Locate the cell with the specified text and output its (x, y) center coordinate. 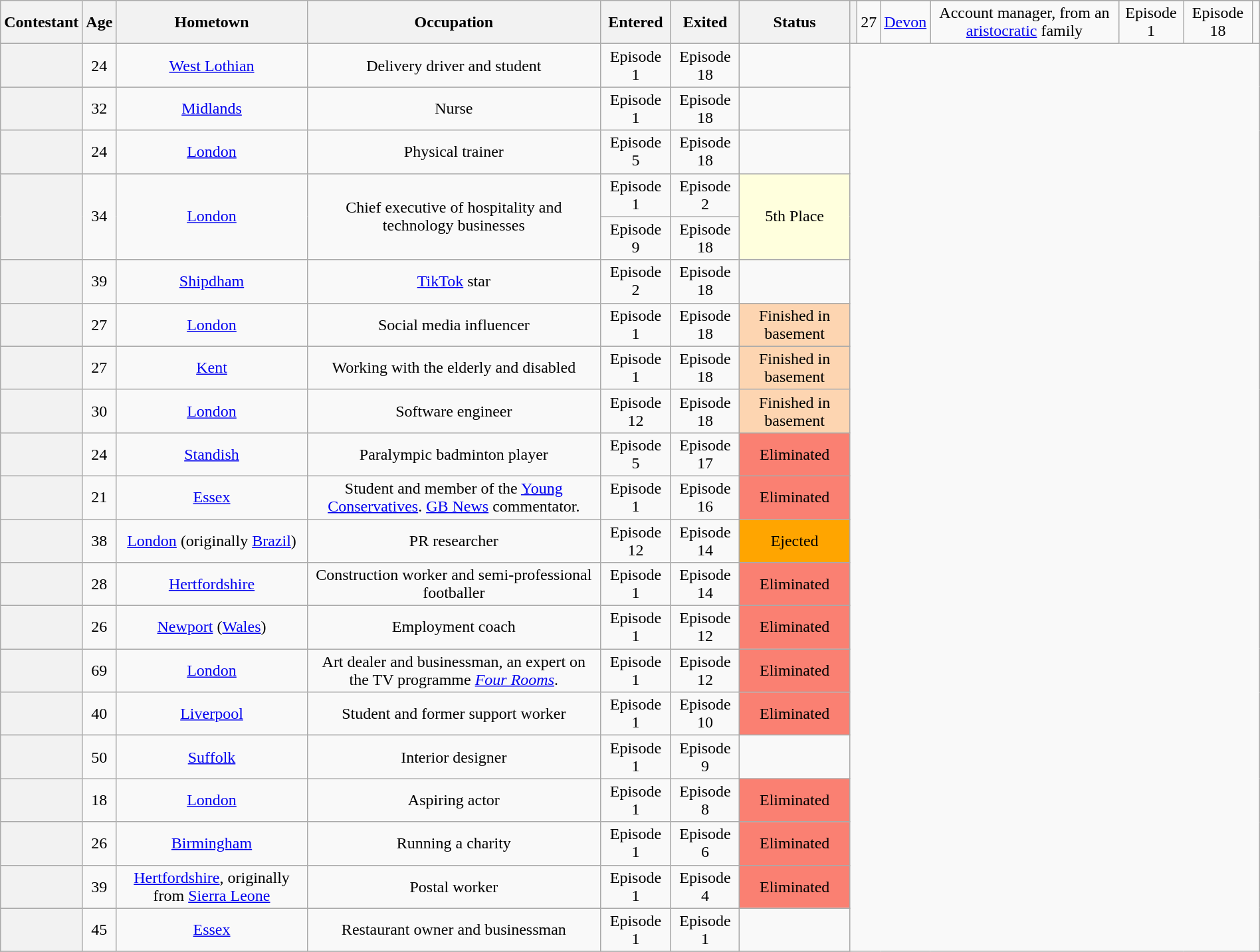
Shipdham (211, 282)
Midlands (211, 109)
Construction worker and semi-professional footballer (453, 585)
Episode 8 (704, 800)
Newport (Wales) (211, 627)
Software engineer (453, 411)
Devon (905, 23)
Physical trainer (453, 151)
45 (100, 930)
Postal worker (453, 886)
69 (100, 671)
Social media influencer (453, 324)
Age (100, 23)
Kent (211, 368)
Contestant (41, 23)
West Lothian (211, 65)
Exited (704, 23)
Hometown (211, 23)
Student and member of the Young Conservatives. GB News commentator. (453, 497)
Student and former support worker (453, 714)
Birmingham (211, 844)
Suffolk (211, 757)
Status (795, 23)
Occupation (453, 23)
Restaurant owner and businessman (453, 930)
Chief executive of hospitality and technology businesses (453, 217)
Account manager, from an aristocratic family (1025, 23)
Running a charity (453, 844)
5th Place (795, 217)
Standish (211, 454)
Art dealer and businessman, an expert on the TV programme Four Rooms. (453, 671)
28 (100, 585)
Interior designer (453, 757)
40 (100, 714)
TikTok star (453, 282)
34 (100, 217)
18 (100, 800)
London (originally Brazil) (211, 541)
38 (100, 541)
Episode 16 (704, 497)
Episode 6 (704, 844)
Hertfordshire (211, 585)
Episode 17 (704, 454)
Nurse (453, 109)
Hertfordshire, originally from Sierra Leone (211, 886)
Entered (635, 23)
PR researcher (453, 541)
Working with the elderly and disabled (453, 368)
50 (100, 757)
30 (100, 411)
Delivery driver and student (453, 65)
21 (100, 497)
Aspiring actor (453, 800)
Liverpool (211, 714)
Paralympic badminton player (453, 454)
Ejected (795, 541)
Employment coach (453, 627)
32 (100, 109)
Episode 10 (704, 714)
Episode 4 (704, 886)
